Scan for the cell matching the given text and deliver its (X, Y) coordinate at center. 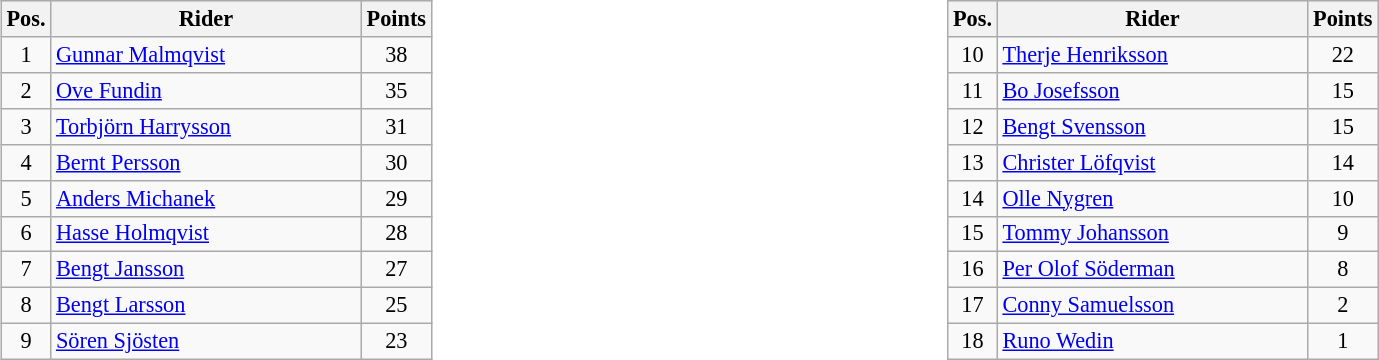
Conny Samuelsson (1152, 306)
Tommy Johansson (1152, 234)
30 (396, 162)
38 (396, 54)
23 (396, 342)
18 (972, 342)
22 (1343, 54)
5 (26, 198)
25 (396, 306)
Bo Josefsson (1152, 90)
6 (26, 234)
4 (26, 162)
Olle Nygren (1152, 198)
11 (972, 90)
27 (396, 270)
28 (396, 234)
Torbjörn Harrysson (206, 126)
29 (396, 198)
Runo Wedin (1152, 342)
Hasse Holmqvist (206, 234)
35 (396, 90)
16 (972, 270)
17 (972, 306)
12 (972, 126)
Christer Löfqvist (1152, 162)
Sören Sjösten (206, 342)
Per Olof Söderman (1152, 270)
7 (26, 270)
Anders Michanek (206, 198)
Ove Fundin (206, 90)
3 (26, 126)
Bengt Svensson (1152, 126)
31 (396, 126)
Therje Henriksson (1152, 54)
Bernt Persson (206, 162)
Gunnar Malmqvist (206, 54)
Bengt Jansson (206, 270)
13 (972, 162)
Bengt Larsson (206, 306)
